Identify which cell holds the provided text, then report its [X, Y] central coordinate. 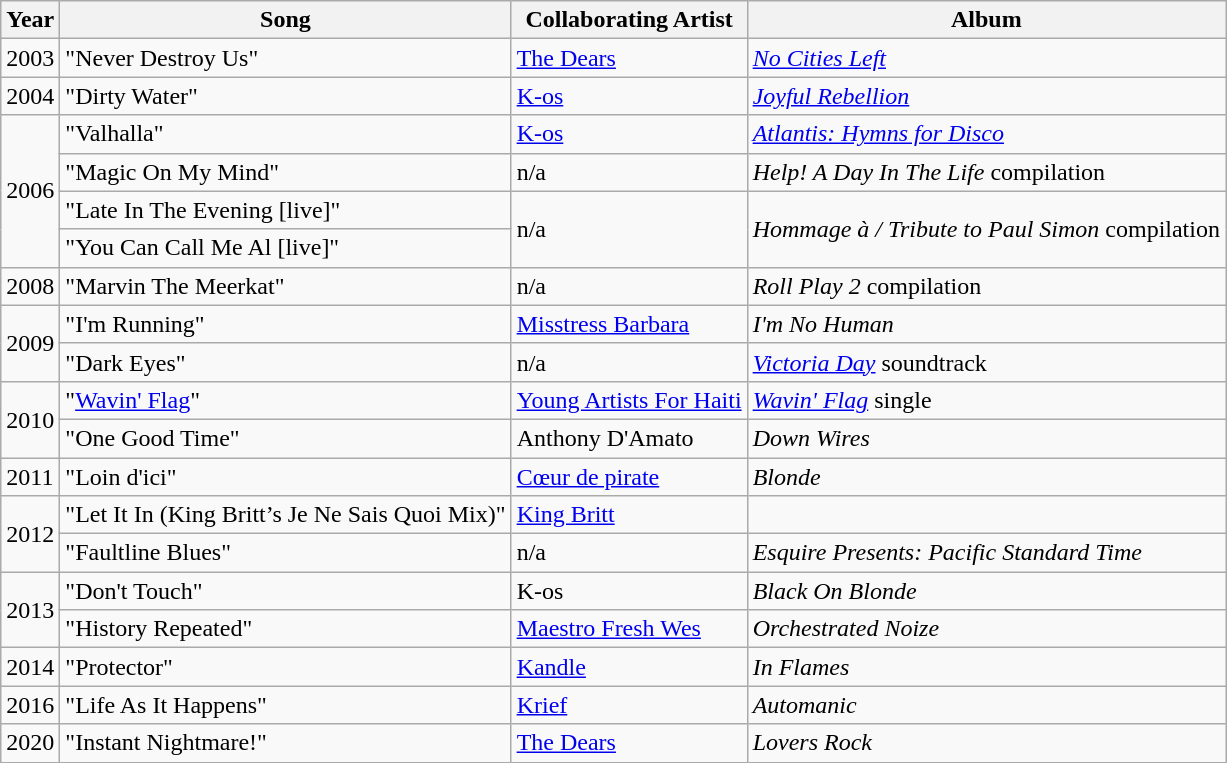
"Dirty Water" [286, 96]
"Protector" [286, 667]
Collaborating Artist [629, 20]
"Magic On My Mind" [286, 172]
2013 [30, 610]
2008 [30, 286]
Down Wires [986, 438]
"Don't Touch" [286, 591]
Cœur de pirate [629, 477]
2012 [30, 534]
Victoria Day soundtrack [986, 362]
Automanic [986, 705]
Esquire Presents: Pacific Standard Time [986, 553]
"Let It In (King Britt’s Je Ne Sais Quoi Mix)" [286, 515]
Joyful Rebellion [986, 96]
"One Good Time" [286, 438]
Black On Blonde [986, 591]
Maestro Fresh Wes [629, 629]
2006 [30, 191]
"Instant Nightmare!" [286, 743]
"Late In The Evening [live]" [286, 210]
Help! A Day In The Life compilation [986, 172]
Orchestrated Noize [986, 629]
Year [30, 20]
2010 [30, 419]
"Marvin The Meerkat" [286, 286]
Wavin' Flag single [986, 400]
2003 [30, 58]
Kandle [629, 667]
2020 [30, 743]
Lovers Rock [986, 743]
In Flames [986, 667]
Anthony D'Amato [629, 438]
2014 [30, 667]
King Britt [629, 515]
Album [986, 20]
"Never Destroy Us" [286, 58]
2004 [30, 96]
2016 [30, 705]
"Life As It Happens" [286, 705]
"History Repeated" [286, 629]
Roll Play 2 compilation [986, 286]
Atlantis: Hymns for Disco [986, 134]
I'm No Human [986, 324]
"Faultline Blues" [286, 553]
Hommage à / Tribute to Paul Simon compilation [986, 229]
"You Can Call Me Al [live]" [286, 248]
2011 [30, 477]
Misstress Barbara [629, 324]
"I'm Running" [286, 324]
Young Artists For Haiti [629, 400]
"Dark Eyes" [286, 362]
No Cities Left [986, 58]
"Valhalla" [286, 134]
Song [286, 20]
Krief [629, 705]
"Loin d'ici" [286, 477]
2009 [30, 343]
Blonde [986, 477]
"Wavin' Flag" [286, 400]
